Output the (X, Y) coordinate of the center of the cell containing the given text.  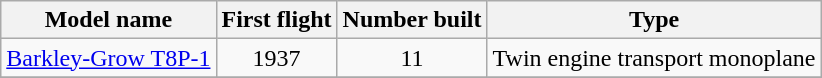
Model name (108, 20)
11 (412, 58)
Barkley-Grow T8P-1 (108, 58)
Number built (412, 20)
1937 (276, 58)
Twin engine transport monoplane (654, 58)
Type (654, 20)
First flight (276, 20)
